Determine the (X, Y) coordinate at the center of the cell enclosing the given text.  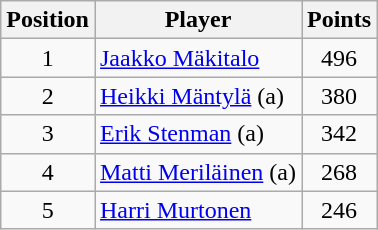
Points (340, 20)
2 (48, 96)
Harri Murtonen (198, 210)
3 (48, 134)
4 (48, 172)
496 (340, 58)
342 (340, 134)
Erik Stenman (a) (198, 134)
Jaakko Mäkitalo (198, 58)
1 (48, 58)
Position (48, 20)
5 (48, 210)
Player (198, 20)
380 (340, 96)
Matti Meriläinen (a) (198, 172)
268 (340, 172)
Heikki Mäntylä (a) (198, 96)
246 (340, 210)
